Return the (X, Y) coordinate for the center point of the cell that contains the specified text.  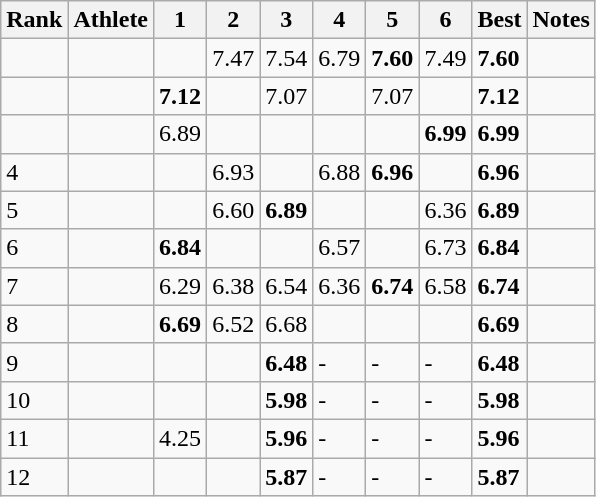
Best (500, 20)
11 (34, 438)
6.73 (446, 248)
6.38 (234, 286)
Rank (34, 20)
6.54 (286, 286)
6.57 (340, 248)
8 (34, 324)
6.29 (180, 286)
7.54 (286, 58)
7.47 (234, 58)
6.52 (234, 324)
7.49 (446, 58)
Athlete (111, 20)
9 (34, 362)
6.93 (234, 172)
6.68 (286, 324)
6.88 (340, 172)
10 (34, 400)
6.58 (446, 286)
4.25 (180, 438)
Notes (561, 20)
1 (180, 20)
3 (286, 20)
6.79 (340, 58)
6.60 (234, 210)
12 (34, 477)
2 (234, 20)
7 (34, 286)
